Search for the cell housing the specified text and yield its [x, y] center coordinate. 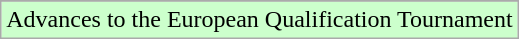
Advances to the European Qualification Tournament [260, 20]
